Search for the cell housing the specified text and yield its [x, y] center coordinate. 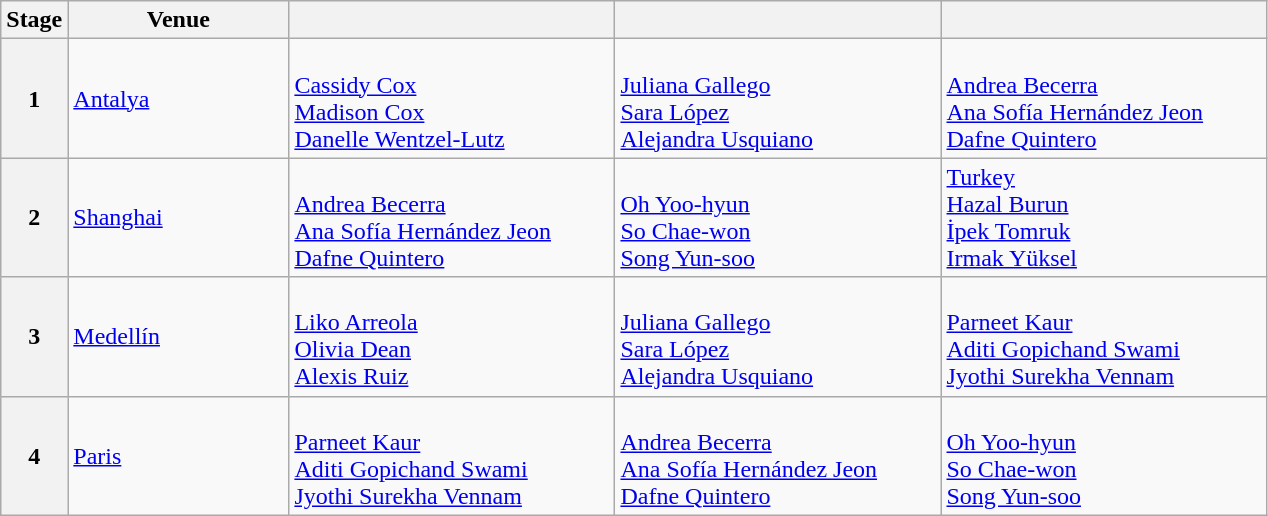
Liko Arreola Olivia Dean Alexis Ruiz [452, 336]
Shanghai [178, 218]
Medellín [178, 336]
2 [34, 218]
Antalya [178, 98]
1 [34, 98]
Paris [178, 456]
Stage [34, 20]
Cassidy Cox Madison Cox Danelle Wentzel-Lutz [452, 98]
4 [34, 456]
Turkey Hazal Burun İpek Tomruk Irmak Yüksel [1104, 218]
3 [34, 336]
Venue [178, 20]
